Provide the [x, y] coordinate of the cell's center where the given text is located.  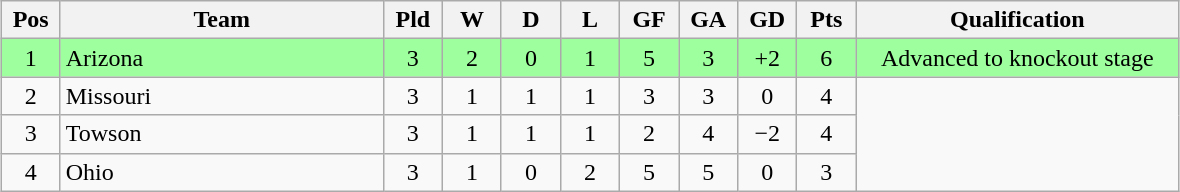
GD [768, 20]
Missouri [222, 96]
Pos [30, 20]
Pld [412, 20]
+2 [768, 58]
−2 [768, 134]
Arizona [222, 58]
W [472, 20]
GF [650, 20]
Towson [222, 134]
D [530, 20]
Advanced to knockout stage [1018, 58]
6 [826, 58]
Qualification [1018, 20]
GA [708, 20]
L [590, 20]
Team [222, 20]
Ohio [222, 172]
Pts [826, 20]
